Pinpoint the cell where the given text exists, returning its (x, y) midpoint coordinate. 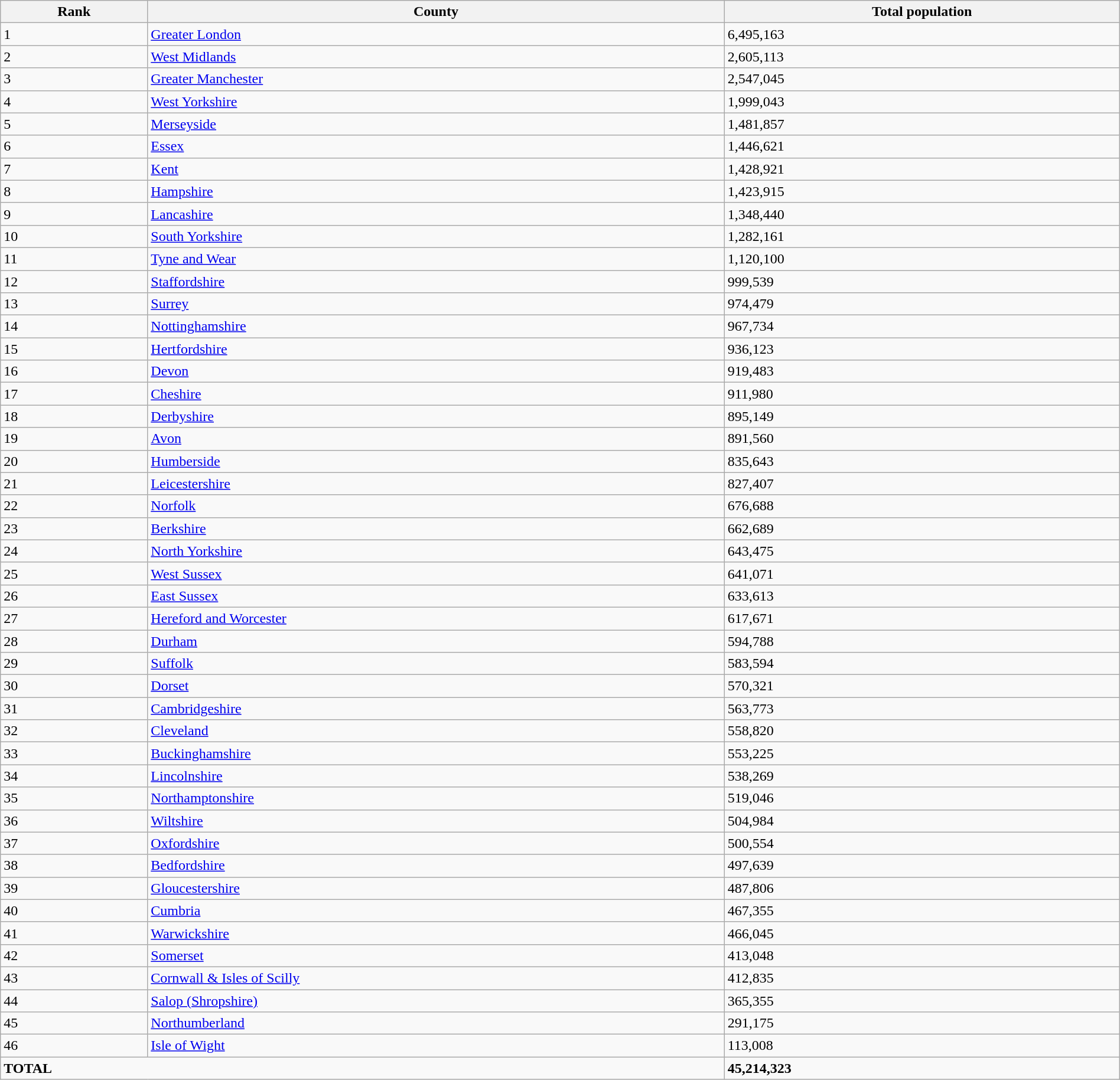
500,554 (922, 843)
16 (74, 371)
487,806 (922, 888)
21 (74, 484)
Humberside (436, 461)
TOTAL (363, 1068)
Hereford and Worcester (436, 618)
Nottinghamshire (436, 327)
Cleveland (436, 731)
538,269 (922, 776)
919,483 (922, 371)
467,355 (922, 911)
967,734 (922, 327)
Hampshire (436, 191)
291,175 (922, 1023)
38 (74, 866)
Cornwall & Isles of Scilly (436, 978)
1,428,921 (922, 169)
20 (74, 461)
31 (74, 709)
583,594 (922, 664)
28 (74, 641)
Northumberland (436, 1023)
Isle of Wight (436, 1046)
30 (74, 686)
26 (74, 596)
Berkshire (436, 528)
Avon (436, 439)
1,999,043 (922, 102)
Surrey (436, 304)
570,321 (922, 686)
32 (74, 731)
West Sussex (436, 573)
43 (74, 978)
Wiltshire (436, 821)
891,560 (922, 439)
South Yorkshire (436, 236)
23 (74, 528)
594,788 (922, 641)
1,348,440 (922, 214)
25 (74, 573)
2 (74, 57)
Derbyshire (436, 416)
42 (74, 955)
6,495,163 (922, 34)
Rank (74, 12)
643,475 (922, 551)
Suffolk (436, 664)
West Midlands (436, 57)
39 (74, 888)
2,605,113 (922, 57)
Somerset (436, 955)
835,643 (922, 461)
Dorset (436, 686)
11 (74, 259)
West Yorkshire (436, 102)
413,048 (922, 955)
1,120,100 (922, 259)
41 (74, 933)
Lincolnshire (436, 776)
Greater Manchester (436, 79)
466,045 (922, 933)
Warwickshire (436, 933)
519,046 (922, 798)
676,688 (922, 506)
Hertfordshire (436, 349)
17 (74, 394)
29 (74, 664)
504,984 (922, 821)
662,689 (922, 528)
45 (74, 1023)
35 (74, 798)
40 (74, 911)
Kent (436, 169)
895,149 (922, 416)
633,613 (922, 596)
3 (74, 79)
North Yorkshire (436, 551)
558,820 (922, 731)
37 (74, 843)
2,547,045 (922, 79)
1 (74, 34)
999,539 (922, 282)
24 (74, 551)
27 (74, 618)
4 (74, 102)
Northamptonshire (436, 798)
Tyne and Wear (436, 259)
617,671 (922, 618)
Gloucestershire (436, 888)
1,446,621 (922, 146)
10 (74, 236)
497,639 (922, 866)
Total population (922, 12)
34 (74, 776)
33 (74, 753)
113,008 (922, 1046)
Cumbria (436, 911)
19 (74, 439)
Lancashire (436, 214)
911,980 (922, 394)
8 (74, 191)
22 (74, 506)
18 (74, 416)
Durham (436, 641)
Bedfordshire (436, 866)
Staffordshire (436, 282)
9 (74, 214)
827,407 (922, 484)
6 (74, 146)
Essex (436, 146)
936,123 (922, 349)
Oxfordshire (436, 843)
Salop (Shropshire) (436, 1001)
East Sussex (436, 596)
412,835 (922, 978)
365,355 (922, 1001)
45,214,323 (922, 1068)
Cambridgeshire (436, 709)
974,479 (922, 304)
641,071 (922, 573)
Norfolk (436, 506)
1,423,915 (922, 191)
Cheshire (436, 394)
36 (74, 821)
Leicestershire (436, 484)
1,282,161 (922, 236)
46 (74, 1046)
County (436, 12)
12 (74, 282)
563,773 (922, 709)
553,225 (922, 753)
Merseyside (436, 124)
5 (74, 124)
13 (74, 304)
Greater London (436, 34)
14 (74, 327)
7 (74, 169)
Devon (436, 371)
Buckinghamshire (436, 753)
44 (74, 1001)
15 (74, 349)
1,481,857 (922, 124)
